Extract the (x, y) coordinate from the center of the cell holding the provided text.  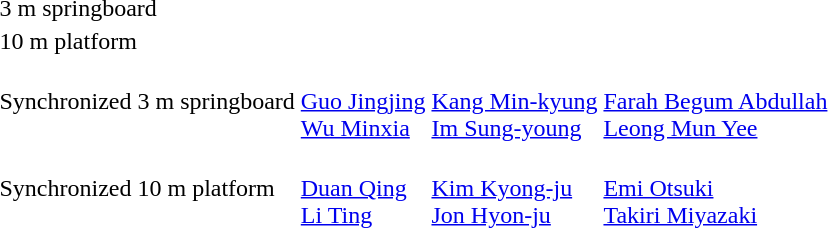
Kang Min-kyungIm Sung-young (514, 101)
Guo JingjingWu Minxia (363, 101)
